Extract the [X, Y] coordinate from the center of the cell holding the provided text.  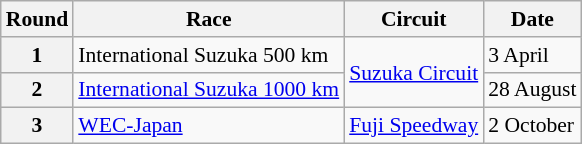
Fuji Speedway [414, 126]
Circuit [414, 19]
Suzuka Circuit [414, 72]
2 [38, 90]
1 [38, 55]
Race [208, 19]
WEC-Japan [208, 126]
Date [532, 19]
2 October [532, 126]
International Suzuka 500 km [208, 55]
3 April [532, 55]
International Suzuka 1000 km [208, 90]
Round [38, 19]
28 August [532, 90]
3 [38, 126]
